Return the [X, Y] coordinate for the center point of the cell that contains the specified text.  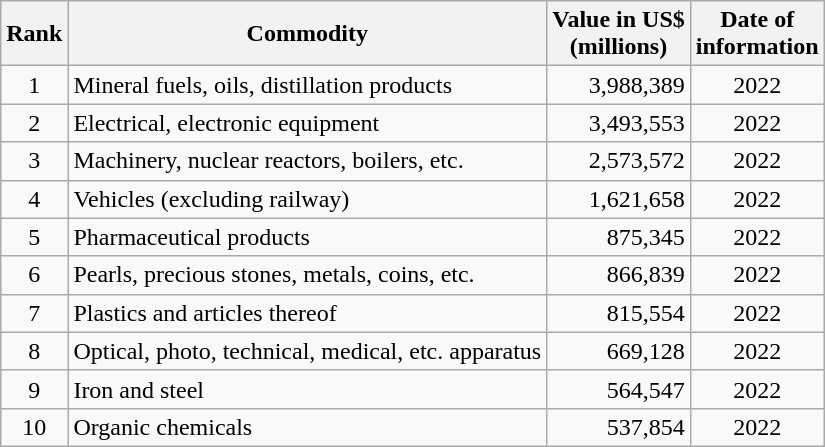
Commodity [308, 34]
2,573,572 [619, 161]
Organic chemicals [308, 427]
Value in US$(millions) [619, 34]
Electrical, electronic equipment [308, 123]
Mineral fuels, oils, distillation products [308, 85]
866,839 [619, 275]
2 [34, 123]
3,988,389 [619, 85]
Plastics and articles thereof [308, 313]
Machinery, nuclear reactors, boilers, etc. [308, 161]
6 [34, 275]
Iron and steel [308, 389]
669,128 [619, 351]
3 [34, 161]
10 [34, 427]
5 [34, 237]
4 [34, 199]
9 [34, 389]
Vehicles (excluding railway) [308, 199]
Optical, photo, technical, medical, etc. apparatus [308, 351]
815,554 [619, 313]
3,493,553 [619, 123]
537,854 [619, 427]
7 [34, 313]
564,547 [619, 389]
1 [34, 85]
Rank [34, 34]
875,345 [619, 237]
1,621,658 [619, 199]
Pearls, precious stones, metals, coins, etc. [308, 275]
Date ofinformation [757, 34]
Pharmaceutical products [308, 237]
8 [34, 351]
